Output the (x, y) coordinate of the center of the cell containing the given text.  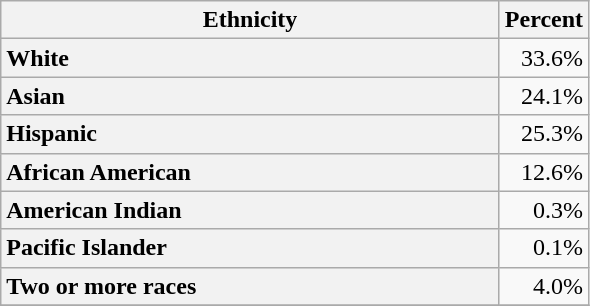
24.1% (544, 96)
0.3% (544, 210)
Two or more races (250, 286)
Percent (544, 20)
0.1% (544, 248)
White (250, 58)
American Indian (250, 210)
4.0% (544, 286)
33.6% (544, 58)
Ethnicity (250, 20)
Hispanic (250, 134)
African American (250, 172)
25.3% (544, 134)
Pacific Islander (250, 248)
Asian (250, 96)
12.6% (544, 172)
